Determine the (x, y) coordinate at the center of the cell enclosing the given text.  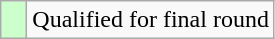
Qualified for final round (151, 20)
